Provide the (x, y) coordinate of the cell's center where the given text is located.  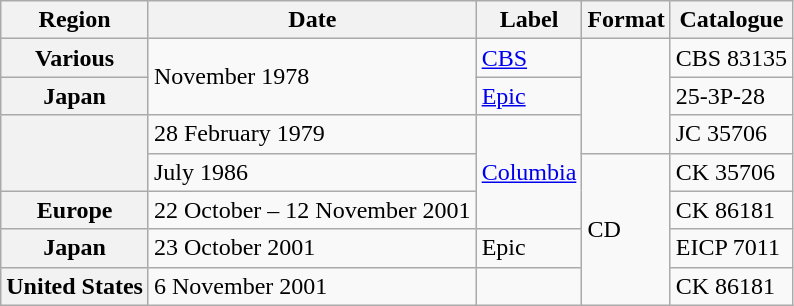
EICP 7011 (731, 248)
Europe (75, 210)
CBS (529, 58)
28 February 1979 (312, 134)
Various (75, 58)
Region (75, 20)
July 1986 (312, 172)
22 October – 12 November 2001 (312, 210)
Catalogue (731, 20)
Format (626, 20)
6 November 2001 (312, 286)
Date (312, 20)
United States (75, 286)
CD (626, 229)
Columbia (529, 172)
November 1978 (312, 77)
JC 35706 (731, 134)
CK 35706 (731, 172)
Label (529, 20)
23 October 2001 (312, 248)
25-3P-28 (731, 96)
CBS 83135 (731, 58)
